Find where the given text appears and provide that cell's center as (X, Y) coordinate. 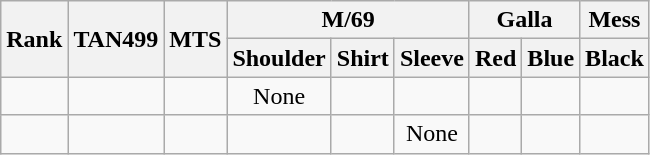
Sleeve (432, 58)
TAN499 (116, 39)
Black (615, 58)
Mess (615, 20)
Shoulder (279, 58)
Shirt (362, 58)
Galla (524, 20)
M/69 (348, 20)
Red (495, 58)
MTS (196, 39)
Rank (34, 39)
Blue (551, 58)
